Return [x, y] of the center of cell containing provided text 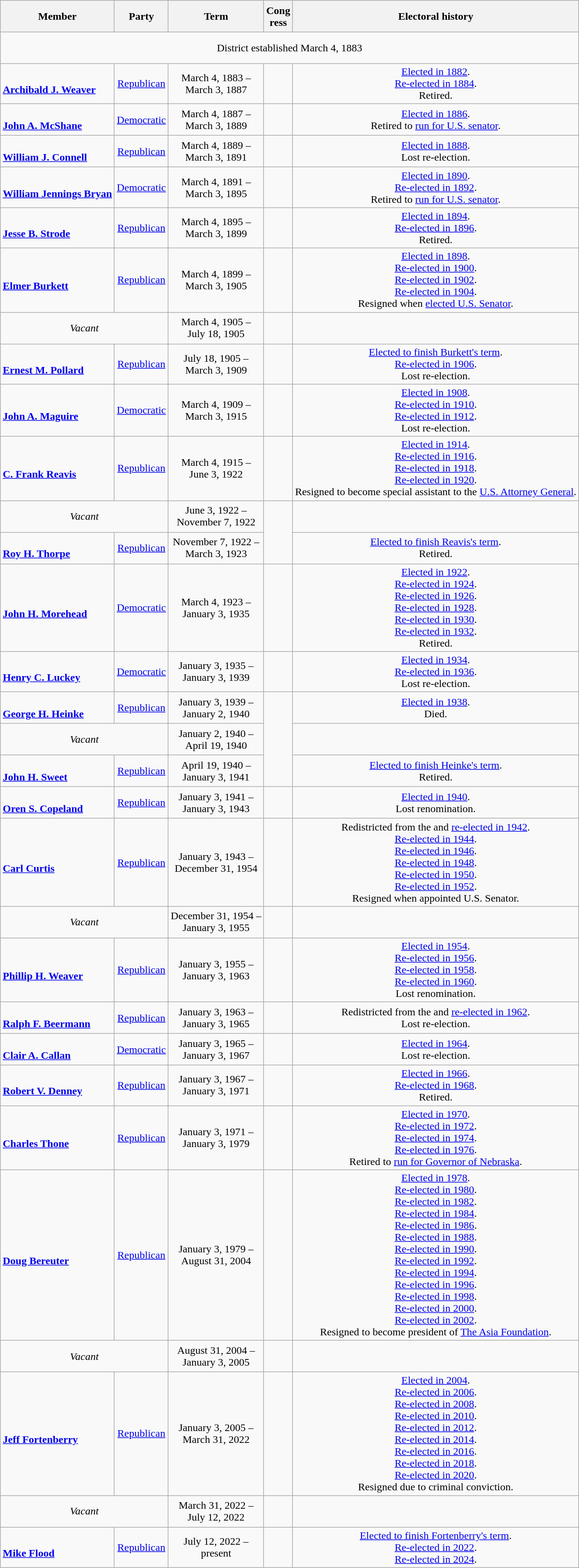
Elected in 1934.Re-elected in 1936.Lost re-election. [436, 672]
Jeff Fortenberry [57, 1434]
January 3, 1943 –December 31, 1954 [216, 862]
March 4, 1899 –March 3, 1905 [216, 280]
Elected in 1938.Died. [436, 708]
George H. Heinke [57, 708]
Elected to finish Reavis's term.Retired. [436, 548]
Elected in 1914.Re-elected in 1916.Re-elected in 1918.Re-elected in 1920.Resigned to become special assistant to the U.S. Attorney General. [436, 468]
January 3, 1967 –January 3, 1971 [216, 1085]
Elected in 1894.Re-elected in 1896.Retired. [436, 228]
January 3, 1979 –August 31, 2004 [216, 1255]
Elected in 1882.Re-elected in 1884.Retired. [436, 84]
January 3, 1939 –January 2, 1940 [216, 708]
John H. Sweet [57, 771]
Elected in 1898.Re-elected in 1900.Re-elected in 1902.Re-elected in 1904.Resigned when elected U.S. Senator. [436, 280]
March 4, 1915 –June 3, 1922 [216, 468]
January 3, 2005 –March 31, 2022 [216, 1434]
Elected to finish Heinke's term.Retired. [436, 771]
July 18, 1905 –March 3, 1909 [216, 364]
July 12, 2022 –present [216, 1547]
Clair A. Callan [57, 1049]
Redistricted from the and re-elected in 1962.Lost re-election. [436, 1018]
Elected in 1954.Re-elected in 1956.Re-elected in 1958.Re-elected in 1960.Lost renomination. [436, 970]
March 4, 1891 –March 3, 1895 [216, 187]
Elected in 1964.Lost re-election. [436, 1049]
Elected in 1940.Lost renomination. [436, 802]
Electoral history [436, 16]
Elected in 1890.Re-elected in 1892.Retired to run for U.S. senator. [436, 187]
John A. Maguire [57, 410]
Party [141, 16]
March 31, 2022 –July 12, 2022 [216, 1511]
Carl Curtis [57, 862]
January 3, 1971 –January 3, 1979 [216, 1137]
C. Frank Reavis [57, 468]
Oren S. Copeland [57, 802]
Jesse B. Strode [57, 228]
Elected in 1886.Retired to run for U.S. senator. [436, 120]
January 3, 1941 –January 3, 1943 [216, 802]
John A. McShane [57, 120]
William J. Connell [57, 151]
William Jennings Bryan [57, 187]
Henry C. Luckey [57, 672]
John H. Morehead [57, 608]
Elmer Burkett [57, 280]
January 3, 1963 –January 3, 1965 [216, 1018]
Elected in 1888.Lost re-election. [436, 151]
Doug Bereuter [57, 1255]
April 19, 1940 –January 3, 1941 [216, 771]
Roy H. Thorpe [57, 548]
March 4, 1895 –March 3, 1899 [216, 228]
March 4, 1883 –March 3, 1887 [216, 84]
June 3, 1922 –November 7, 1922 [216, 516]
District established March 4, 1883 [289, 48]
March 4, 1909 –March 3, 1915 [216, 410]
Elected in 1908.Re-elected in 1910.Re-elected in 1912.Lost re-election. [436, 410]
Ralph F. Beermann [57, 1018]
March 4, 1889 –March 3, 1891 [216, 151]
Elected in 1922.Re-elected in 1924.Re-elected in 1926.Re-elected in 1928.Re-elected in 1930.Re-elected in 1932.Retired. [436, 608]
Member [57, 16]
March 4, 1887 –March 3, 1889 [216, 120]
Congress [278, 16]
January 2, 1940 –April 19, 1940 [216, 739]
Elected to finish Fortenberry's term.Re-elected in 2022.Re-elected in 2024. [436, 1547]
Phillip H. Weaver [57, 970]
March 4, 1905 –July 18, 1905 [216, 328]
Elected in 1970.Re-elected in 1972.Re-elected in 1974.Re-elected in 1976.Retired to run for Governor of Nebraska. [436, 1137]
November 7, 1922 –March 3, 1923 [216, 548]
Elected in 1966.Re-elected in 1968.Retired. [436, 1085]
January 3, 1965 –January 3, 1967 [216, 1049]
Term [216, 16]
January 3, 1955 –January 3, 1963 [216, 970]
Ernest M. Pollard [57, 364]
Archibald J. Weaver [57, 84]
August 31, 2004 –January 3, 2005 [216, 1356]
Mike Flood [57, 1547]
Robert V. Denney [57, 1085]
January 3, 1935 –January 3, 1939 [216, 672]
Elected to finish Burkett's term.Re-elected in 1906.Lost re-election. [436, 364]
March 4, 1923 –January 3, 1935 [216, 608]
Charles Thone [57, 1137]
December 31, 1954 –January 3, 1955 [216, 922]
